Detect which cell encompasses the target text, then output its (X, Y) center coordinate. 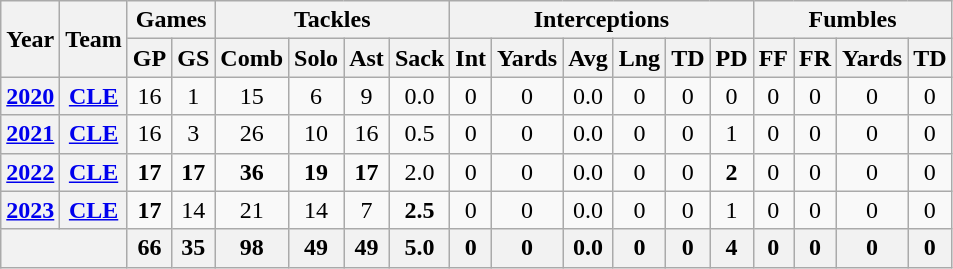
Interceptions (602, 20)
26 (252, 134)
5.0 (419, 248)
2 (732, 172)
FF (773, 58)
10 (316, 134)
Tackles (332, 20)
2020 (30, 96)
21 (252, 210)
4 (732, 248)
19 (316, 172)
GS (194, 58)
15 (252, 96)
2022 (30, 172)
Sack (419, 58)
Year (30, 39)
66 (149, 248)
Lng (639, 58)
Int (471, 58)
6 (316, 96)
Games (170, 20)
Ast (367, 58)
PD (732, 58)
3 (194, 134)
Comb (252, 58)
Fumbles (852, 20)
FR (816, 58)
Avg (588, 58)
7 (367, 210)
2021 (30, 134)
9 (367, 96)
2023 (30, 210)
0.5 (419, 134)
36 (252, 172)
Solo (316, 58)
98 (252, 248)
GP (149, 58)
2.5 (419, 210)
35 (194, 248)
2.0 (419, 172)
Team (94, 39)
